From the cell containing the given text, extract its center point as (X, Y) coordinate. 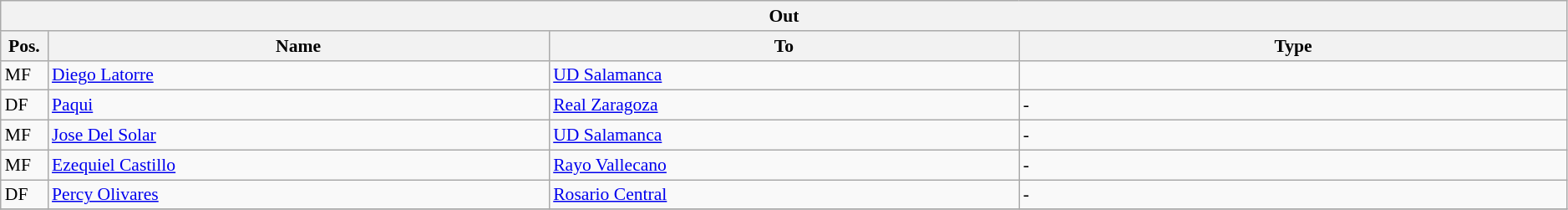
Real Zaragoza (784, 105)
Paqui (298, 105)
Percy Olivares (298, 195)
Ezequiel Castillo (298, 165)
Name (298, 46)
Pos. (24, 46)
Rosario Central (784, 195)
Diego Latorre (298, 75)
Type (1293, 46)
Out (784, 16)
Rayo Vallecano (784, 165)
To (784, 46)
Jose Del Solar (298, 136)
